Pinpoint the cell where the given text exists, returning its (x, y) midpoint coordinate. 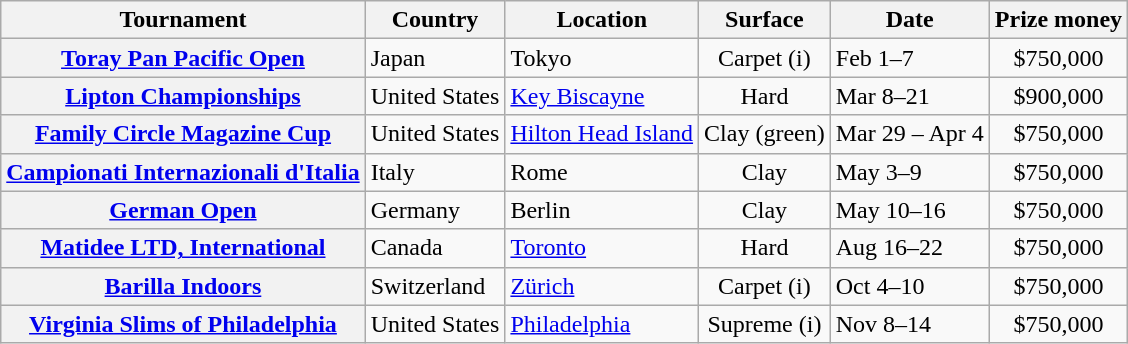
Toray Pan Pacific Open (183, 58)
Japan (435, 58)
Berlin (602, 210)
Philadelphia (602, 324)
Germany (435, 210)
Switzerland (435, 286)
Key Biscayne (602, 96)
Canada (435, 248)
Italy (435, 172)
Clay (green) (765, 134)
Toronto (602, 248)
Tournament (183, 20)
Zürich (602, 286)
Nov 8–14 (910, 324)
Aug 16–22 (910, 248)
Date (910, 20)
May 10–16 (910, 210)
Hilton Head Island (602, 134)
Virginia Slims of Philadelphia (183, 324)
German Open (183, 210)
Country (435, 20)
Feb 1–7 (910, 58)
Rome (602, 172)
Surface (765, 20)
Prize money (1058, 20)
Barilla Indoors (183, 286)
Oct 4–10 (910, 286)
Lipton Championships (183, 96)
Campionati Internazionali d'Italia (183, 172)
Family Circle Magazine Cup (183, 134)
Supreme (i) (765, 324)
Mar 8–21 (910, 96)
Tokyo (602, 58)
May 3–9 (910, 172)
$900,000 (1058, 96)
Location (602, 20)
Matidee LTD, International (183, 248)
Mar 29 – Apr 4 (910, 134)
